Determine the (x, y) coordinate at the center of the cell enclosing the given text.  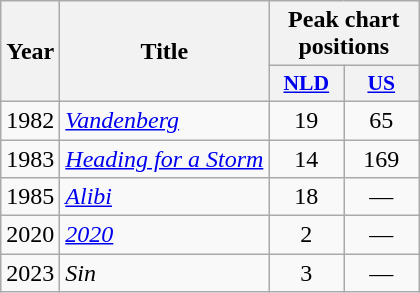
1985 (30, 197)
14 (306, 159)
19 (306, 120)
1983 (30, 159)
1982 (30, 120)
Heading for a Storm (164, 159)
65 (382, 120)
Alibi (164, 197)
Title (164, 52)
2 (306, 235)
NLD (306, 84)
18 (306, 197)
Peak chart positions (344, 34)
2023 (30, 273)
Vandenberg (164, 120)
US (382, 84)
Year (30, 52)
Sin (164, 273)
169 (382, 159)
3 (306, 273)
